Return the [X, Y] coordinate for the center point of the cell that contains the specified text.  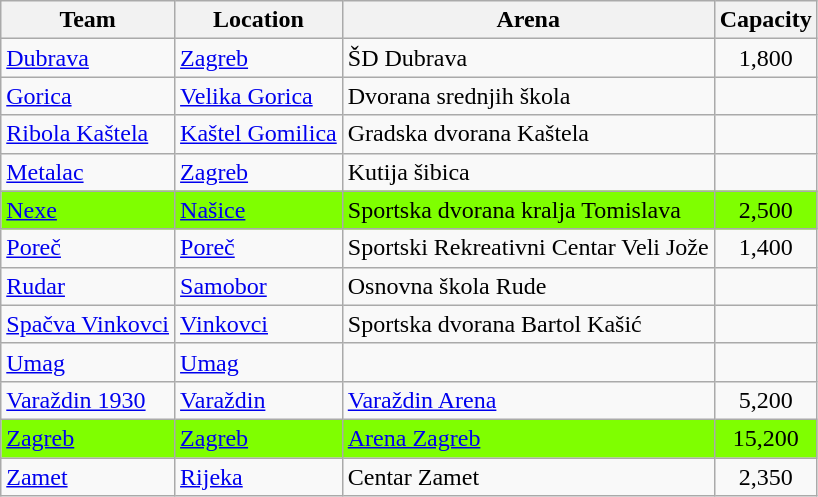
Samobor [259, 286]
Kaštel Gomilica [259, 134]
Dubrava [88, 58]
2,350 [766, 477]
Location [259, 20]
Sportska dvorana kralja Tomislava [528, 210]
Rudar [88, 286]
Varaždin [259, 400]
Varaždin 1930 [88, 400]
Spačva Vinkovci [88, 324]
Arena Zagreb [528, 438]
Gradska dvorana Kaštela [528, 134]
ŠD Dubrava [528, 58]
Vinkovci [259, 324]
Varaždin Arena [528, 400]
1,400 [766, 248]
1,800 [766, 58]
Ribola Kaštela [88, 134]
Našice [259, 210]
Osnovna škola Rude [528, 286]
Nexe [88, 210]
5,200 [766, 400]
Dvorana srednjih škola [528, 96]
15,200 [766, 438]
Kutija šibica [528, 172]
Metalac [88, 172]
Velika Gorica [259, 96]
Sportska dvorana Bartol Kašić [528, 324]
Rijeka [259, 477]
Gorica [88, 96]
Centar Zamet [528, 477]
Sportski Rekreativni Centar Veli Jože [528, 248]
Capacity [766, 20]
Arena [528, 20]
Team [88, 20]
2,500 [766, 210]
Zamet [88, 477]
